Return the [x, y] coordinate for the center point of the cell that contains the specified text.  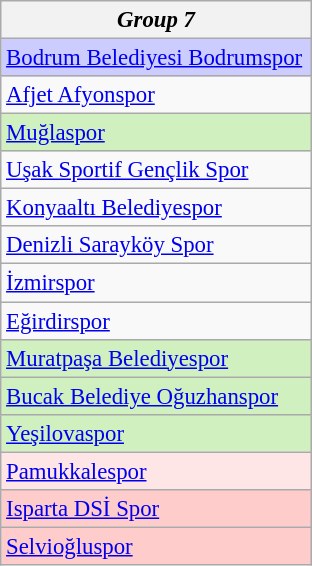
Muğlaspor [156, 133]
Muratpaşa Belediyespor [156, 358]
Afjet Afyonspor [156, 95]
Bucak Belediye Oğuzhanspor [156, 396]
Konyaaltı Belediyespor [156, 208]
Denizli Sarayköy Spor [156, 245]
Bodrum Belediyesi Bodrumspor [156, 58]
Group 7 [156, 20]
Pamukkalespor [156, 471]
Uşak Sportif Gençlik Spor [156, 170]
İzmirspor [156, 283]
Selvioğluspor [156, 546]
Yeşilovaspor [156, 433]
Eğirdirspor [156, 321]
Isparta DSİ Spor [156, 509]
